Output the [x, y] coordinate of the center of the cell containing the given text.  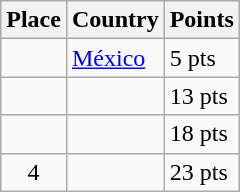
Country [115, 20]
13 pts [202, 96]
4 [34, 172]
23 pts [202, 172]
México [115, 58]
Place [34, 20]
Points [202, 20]
18 pts [202, 134]
5 pts [202, 58]
